Search for the cell housing the specified text and yield its (X, Y) center coordinate. 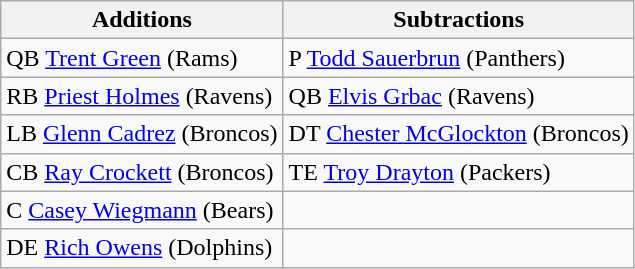
C Casey Wiegmann (Bears) (142, 210)
LB Glenn Cadrez (Broncos) (142, 134)
QB Trent Green (Rams) (142, 58)
QB Elvis Grbac (Ravens) (458, 96)
Subtractions (458, 20)
DE Rich Owens (Dolphins) (142, 248)
RB Priest Holmes (Ravens) (142, 96)
P Todd Sauerbrun (Panthers) (458, 58)
DT Chester McGlockton (Broncos) (458, 134)
TE Troy Drayton (Packers) (458, 172)
Additions (142, 20)
CB Ray Crockett (Broncos) (142, 172)
